Determine the (x, y) coordinate at the center of the cell enclosing the given text.  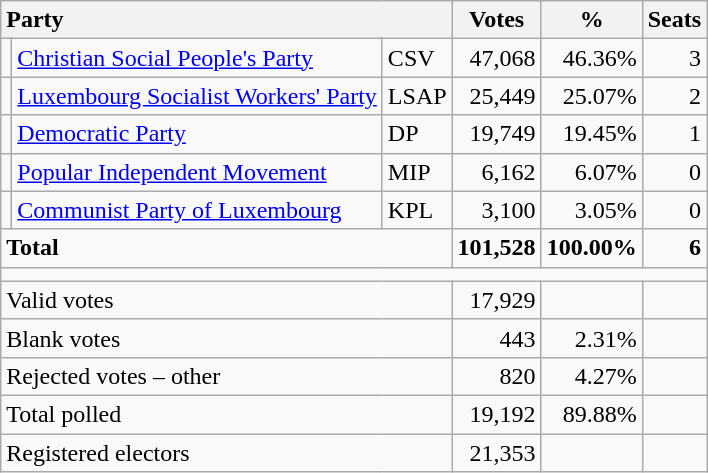
Popular Independent Movement (198, 172)
LSAP (417, 96)
100.00% (592, 248)
820 (496, 376)
Total polled (226, 414)
DP (417, 134)
17,929 (496, 300)
3 (674, 58)
25.07% (592, 96)
Rejected votes – other (226, 376)
6 (674, 248)
Blank votes (226, 338)
1 (674, 134)
Total (226, 248)
47,068 (496, 58)
101,528 (496, 248)
6.07% (592, 172)
2.31% (592, 338)
Democratic Party (198, 134)
46.36% (592, 58)
KPL (417, 210)
3.05% (592, 210)
19,749 (496, 134)
19,192 (496, 414)
CSV (417, 58)
Valid votes (226, 300)
Luxembourg Socialist Workers' Party (198, 96)
19.45% (592, 134)
% (592, 20)
Seats (674, 20)
Christian Social People's Party (198, 58)
Party (226, 20)
6,162 (496, 172)
25,449 (496, 96)
4.27% (592, 376)
Registered electors (226, 453)
2 (674, 96)
21,353 (496, 453)
443 (496, 338)
Votes (496, 20)
89.88% (592, 414)
3,100 (496, 210)
MIP (417, 172)
Communist Party of Luxembourg (198, 210)
